Capture the cell that displays the provided text and extract its [x, y] central coordinate. 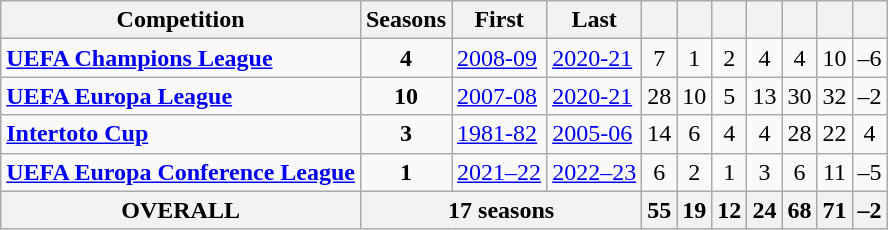
22 [834, 134]
2008-09 [500, 58]
14 [660, 134]
2022–23 [594, 172]
UEFA Europa Conference League [181, 172]
UEFA Champions League [181, 58]
–6 [870, 58]
13 [764, 96]
Last [594, 20]
First [500, 20]
Competition [181, 20]
2021–22 [500, 172]
11 [834, 172]
7 [660, 58]
24 [764, 210]
2007-08 [500, 96]
55 [660, 210]
17 seasons [500, 210]
30 [800, 96]
68 [800, 210]
Seasons [406, 20]
5 [730, 96]
12 [730, 210]
2005-06 [594, 134]
32 [834, 96]
–5 [870, 172]
Intertoto Cup [181, 134]
19 [694, 210]
71 [834, 210]
UEFA Europa League [181, 96]
1981-82 [500, 134]
OVERALL [181, 210]
